From the cell containing the given text, extract its center point as (X, Y) coordinate. 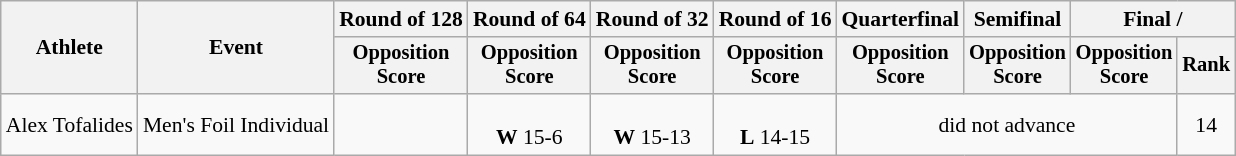
Men's Foil Individual (236, 124)
did not advance (1008, 124)
Rank (1206, 66)
Round of 128 (401, 19)
Event (236, 48)
14 (1206, 124)
Alex Tofalides (70, 124)
Round of 16 (776, 19)
Round of 32 (652, 19)
Athlete (70, 48)
W 15-13 (652, 124)
Final / (1153, 19)
Semifinal (1018, 19)
Round of 64 (530, 19)
L 14-15 (776, 124)
W 15-6 (530, 124)
Quarterfinal (901, 19)
